Output the (x, y) coordinate of the center of the cell containing the given text.  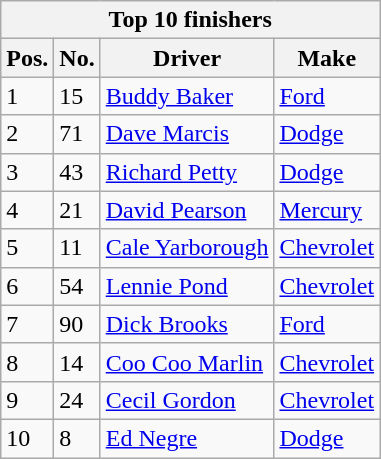
Dick Brooks (187, 324)
4 (28, 210)
24 (77, 400)
10 (28, 438)
1 (28, 96)
54 (77, 286)
15 (77, 96)
Lennie Pond (187, 286)
Coo Coo Marlin (187, 362)
71 (77, 134)
Pos. (28, 58)
David Pearson (187, 210)
No. (77, 58)
Richard Petty (187, 172)
Driver (187, 58)
9 (28, 400)
6 (28, 286)
Ed Negre (187, 438)
5 (28, 248)
Make (327, 58)
Mercury (327, 210)
43 (77, 172)
3 (28, 172)
Dave Marcis (187, 134)
Cecil Gordon (187, 400)
7 (28, 324)
11 (77, 248)
21 (77, 210)
Buddy Baker (187, 96)
Top 10 finishers (190, 20)
90 (77, 324)
14 (77, 362)
2 (28, 134)
Cale Yarborough (187, 248)
